Return [X, Y] of the center of cell containing provided text 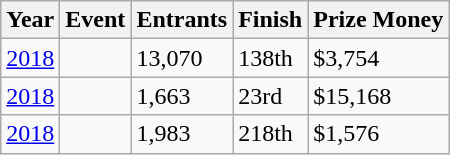
$1,576 [378, 134]
23rd [270, 96]
Prize Money [378, 20]
$3,754 [378, 58]
Entrants [182, 20]
218th [270, 134]
138th [270, 58]
Year [30, 20]
Finish [270, 20]
13,070 [182, 58]
1,663 [182, 96]
Event [96, 20]
1,983 [182, 134]
$15,168 [378, 96]
